For the text-containing cell, return its midpoint in (X, Y) coordinate format. 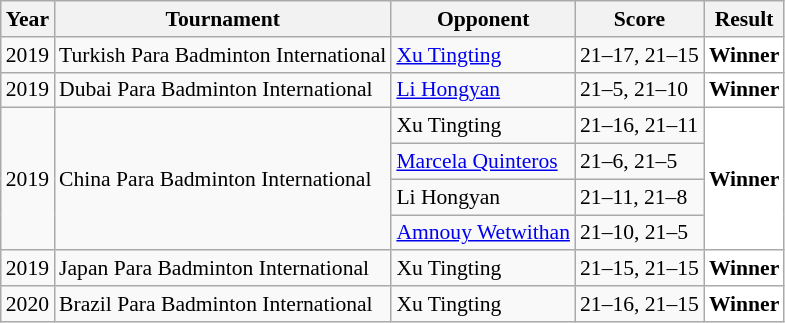
21–11, 21–8 (640, 197)
Turkish Para Badminton International (222, 55)
Opponent (483, 19)
Result (744, 19)
21–16, 21–15 (640, 304)
Dubai Para Badminton International (222, 90)
Amnouy Wetwithan (483, 233)
Tournament (222, 19)
China Para Badminton International (222, 179)
Marcela Quinteros (483, 162)
Year (28, 19)
Brazil Para Badminton International (222, 304)
21–16, 21–11 (640, 126)
21–17, 21–15 (640, 55)
21–5, 21–10 (640, 90)
Japan Para Badminton International (222, 269)
Score (640, 19)
21–6, 21–5 (640, 162)
2020 (28, 304)
21–10, 21–5 (640, 233)
21–15, 21–15 (640, 269)
